Detect which cell encompasses the target text, then output its (X, Y) center coordinate. 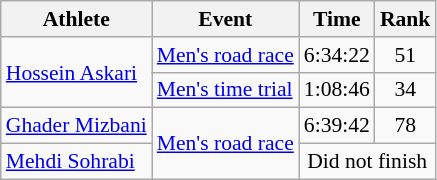
6:39:42 (337, 126)
Event (226, 19)
Hossein Askari (76, 72)
Men's time trial (226, 90)
34 (406, 90)
78 (406, 126)
Ghader Mizbani (76, 126)
Time (337, 19)
51 (406, 55)
Athlete (76, 19)
Rank (406, 19)
6:34:22 (337, 55)
Did not finish (368, 162)
1:08:46 (337, 90)
Mehdi Sohrabi (76, 162)
